Extract the (x, y) coordinate from the center of the cell holding the provided text.  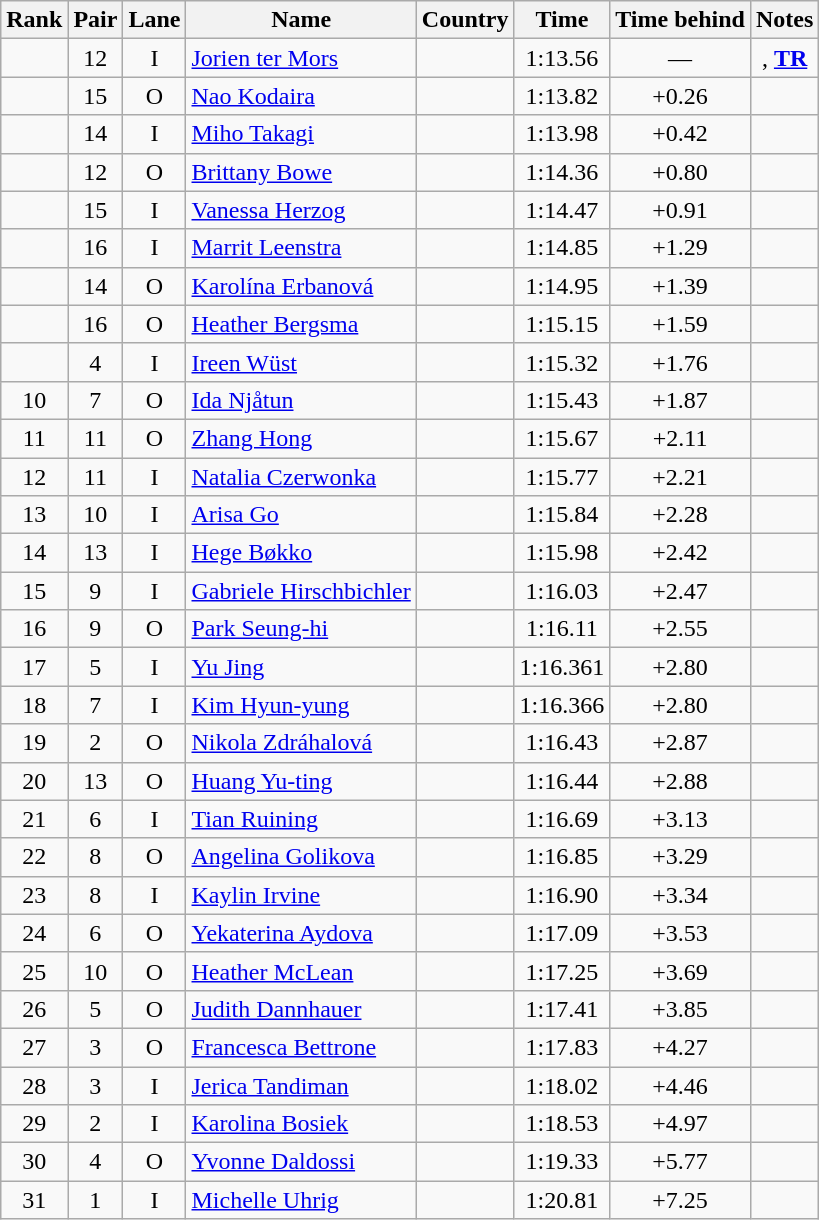
Ida Njåtun (301, 400)
1:20.81 (562, 1200)
1:15.67 (562, 438)
+5.77 (680, 1162)
1:14.47 (562, 210)
Karolina Bosiek (301, 1124)
Hege Bøkko (301, 553)
Lane (154, 20)
21 (34, 819)
1:16.11 (562, 629)
1:13.82 (562, 96)
1:19.33 (562, 1162)
+3.34 (680, 895)
20 (34, 781)
Country (465, 20)
Judith Dannhauer (301, 1009)
1:15.98 (562, 553)
+2.42 (680, 553)
Tian Ruining (301, 819)
Ireen Wüst (301, 362)
1 (96, 1200)
Notes (784, 20)
30 (34, 1162)
Pair (96, 20)
1:15.77 (562, 477)
23 (34, 895)
1:15.15 (562, 324)
Jorien ter Mors (301, 58)
1:17.25 (562, 971)
+1.87 (680, 400)
+2.28 (680, 515)
+3.53 (680, 933)
+0.26 (680, 96)
+0.42 (680, 134)
+3.85 (680, 1009)
Arisa Go (301, 515)
Gabriele Hirschbichler (301, 591)
Zhang Hong (301, 438)
1:16.69 (562, 819)
Nikola Zdráhalová (301, 743)
+4.27 (680, 1047)
Yekaterina Aydova (301, 933)
18 (34, 705)
31 (34, 1200)
29 (34, 1124)
+1.59 (680, 324)
+0.91 (680, 210)
Time (562, 20)
Michelle Uhrig (301, 1200)
1:17.09 (562, 933)
+1.29 (680, 248)
1:17.41 (562, 1009)
+1.39 (680, 286)
1:16.361 (562, 667)
+0.80 (680, 172)
Kim Hyun-yung (301, 705)
24 (34, 933)
Francesca Bettrone (301, 1047)
1:14.85 (562, 248)
1:15.84 (562, 515)
+2.55 (680, 629)
, TR (784, 58)
Rank (34, 20)
22 (34, 857)
Jerica Tandiman (301, 1085)
Karolína Erbanová (301, 286)
1:14.36 (562, 172)
Time behind (680, 20)
17 (34, 667)
+4.97 (680, 1124)
+2.88 (680, 781)
1:17.83 (562, 1047)
1:14.95 (562, 286)
Natalia Czerwonka (301, 477)
Vanessa Herzog (301, 210)
Yu Jing (301, 667)
1:16.43 (562, 743)
Marrit Leenstra (301, 248)
1:18.02 (562, 1085)
+3.13 (680, 819)
Nao Kodaira (301, 96)
+2.11 (680, 438)
+2.87 (680, 743)
1:15.32 (562, 362)
+2.47 (680, 591)
+7.25 (680, 1200)
+4.46 (680, 1085)
Heather Bergsma (301, 324)
+3.29 (680, 857)
Yvonne Daldossi (301, 1162)
1:18.53 (562, 1124)
Heather McLean (301, 971)
Angelina Golikova (301, 857)
1:15.43 (562, 400)
1:13.56 (562, 58)
+3.69 (680, 971)
+1.76 (680, 362)
+2.21 (680, 477)
1:16.366 (562, 705)
1:16.03 (562, 591)
Kaylin Irvine (301, 895)
27 (34, 1047)
Miho Takagi (301, 134)
1:16.44 (562, 781)
19 (34, 743)
— (680, 58)
Name (301, 20)
28 (34, 1085)
25 (34, 971)
1:16.90 (562, 895)
1:16.85 (562, 857)
Park Seung-hi (301, 629)
26 (34, 1009)
Huang Yu-ting (301, 781)
1:13.98 (562, 134)
Brittany Bowe (301, 172)
